Provide the [X, Y] coordinate of the cell's center where the given text is located.  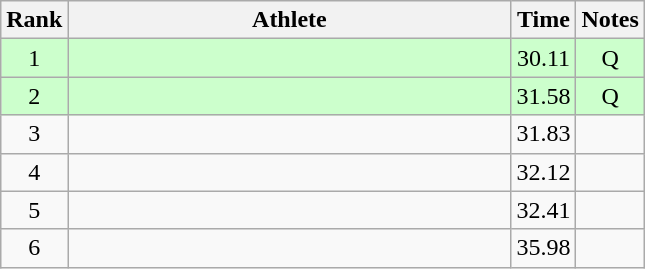
Notes [610, 20]
2 [34, 96]
Rank [34, 20]
32.12 [544, 172]
32.41 [544, 210]
30.11 [544, 58]
31.58 [544, 96]
6 [34, 248]
3 [34, 134]
Athlete [290, 20]
4 [34, 172]
35.98 [544, 248]
Time [544, 20]
1 [34, 58]
5 [34, 210]
31.83 [544, 134]
